Find where the given text appears and provide that cell's center as [x, y] coordinate. 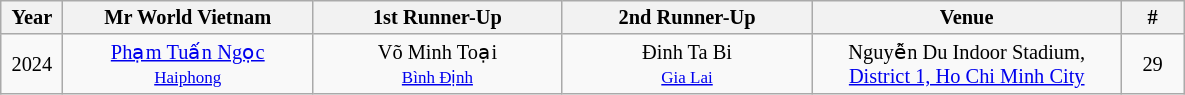
1st Runner-Up [438, 17]
Đinh Ta BiGia Lai [687, 64]
# [1153, 17]
Võ Minh ToạiBình Định [438, 64]
Phạm Tuấn NgọcHaiphong [188, 64]
2024 [32, 64]
Venue [967, 17]
Mr World Vietnam [188, 17]
Year [32, 17]
2nd Runner-Up [687, 17]
29 [1153, 64]
Nguyễn Du Indoor Stadium, District 1, Ho Chi Minh City [967, 64]
